Return the (X, Y) coordinate for the center point of the cell that contains the specified text.  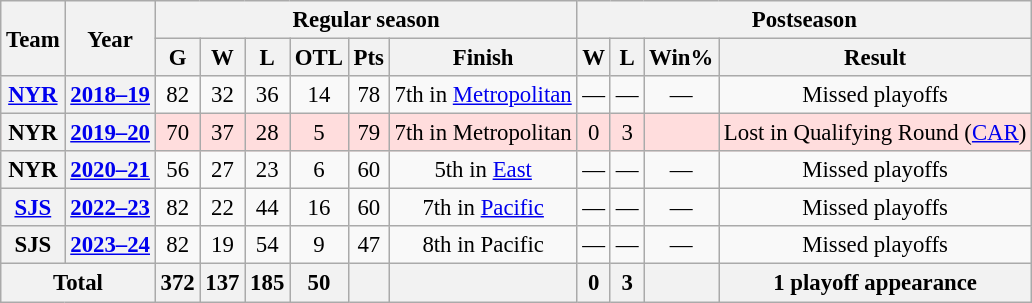
16 (320, 208)
44 (268, 208)
79 (368, 133)
7th in Pacific (483, 208)
50 (320, 283)
37 (222, 133)
2020–21 (110, 170)
56 (178, 170)
5 (320, 133)
2018–19 (110, 95)
14 (320, 95)
19 (222, 245)
Year (110, 38)
Total (78, 283)
Pts (368, 58)
27 (222, 170)
23 (268, 170)
32 (222, 95)
2019–20 (110, 133)
Finish (483, 58)
137 (222, 283)
70 (178, 133)
36 (268, 95)
Result (876, 58)
22 (222, 208)
Lost in Qualifying Round (CAR) (876, 133)
2022–23 (110, 208)
28 (268, 133)
372 (178, 283)
Postseason (804, 20)
185 (268, 283)
Team (33, 38)
8th in Pacific (483, 245)
2023–24 (110, 245)
1 playoff appearance (876, 283)
G (178, 58)
6 (320, 170)
78 (368, 95)
54 (268, 245)
OTL (320, 58)
5th in East (483, 170)
9 (320, 245)
Win% (682, 58)
Regular season (366, 20)
47 (368, 245)
